Pinpoint the cell where the given text exists, returning its [x, y] midpoint coordinate. 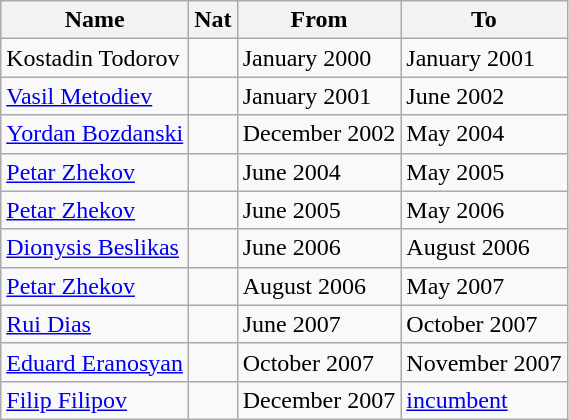
Kostadin Todorov [95, 58]
May 2007 [484, 286]
June 2006 [319, 248]
Eduard Eranosyan [95, 362]
Vasil Metodiev [95, 96]
June 2004 [319, 172]
incumbent [484, 400]
November 2007 [484, 362]
Name [95, 20]
June 2007 [319, 324]
From [319, 20]
January 2000 [319, 58]
Yordan Bozdanski [95, 134]
June 2005 [319, 210]
To [484, 20]
December 2002 [319, 134]
Filip Filipov [95, 400]
May 2005 [484, 172]
May 2006 [484, 210]
May 2004 [484, 134]
Nat [213, 20]
Dionysis Beslikas [95, 248]
Rui Dias [95, 324]
June 2002 [484, 96]
December 2007 [319, 400]
